Return the [X, Y] coordinate for the center point of the cell that contains the specified text.  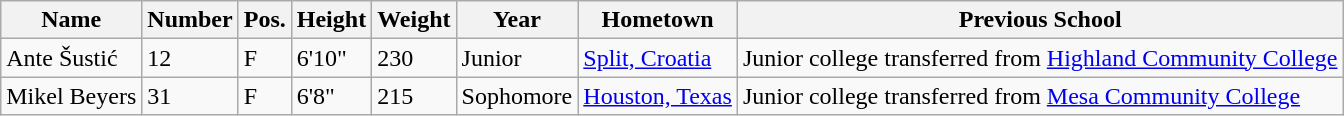
12 [190, 58]
Houston, Texas [658, 96]
Number [190, 20]
Junior college transferred from Mesa Community College [1040, 96]
Previous School [1040, 20]
Ante Šustić [72, 58]
Split, Croatia [658, 58]
6'8" [331, 96]
Weight [414, 20]
Sophomore [517, 96]
Hometown [658, 20]
215 [414, 96]
Height [331, 20]
230 [414, 58]
Junior college transferred from Highland Community College [1040, 58]
Mikel Beyers [72, 96]
Year [517, 20]
Junior [517, 58]
6'10" [331, 58]
Name [72, 20]
31 [190, 96]
Pos. [264, 20]
